Scan for the cell matching the given text and deliver its [x, y] coordinate at center. 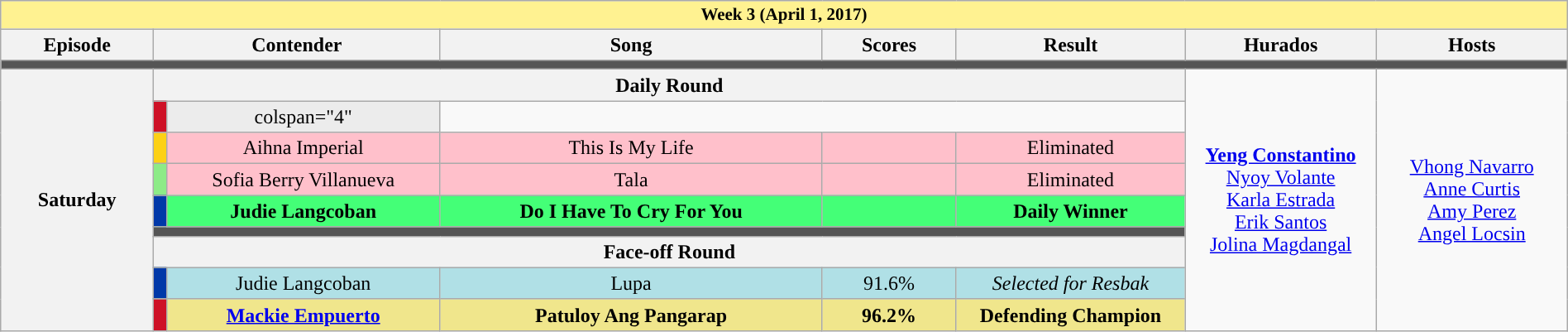
91.6% [889, 283]
colspan="4" [303, 117]
Scores [889, 45]
Yeng ConstantinoNyoy VolanteKarla EstradaErik SantosJolina Magdangal [1280, 200]
Defending Champion [1070, 315]
Aihna Imperial [303, 148]
Vhong NavarroAnne CurtisAmy PerezAngel Locsin [1472, 200]
Sofia Berry Villanueva [303, 180]
Daily Round [670, 85]
Saturday [78, 200]
96.2% [889, 315]
Hosts [1472, 45]
Daily Winner [1070, 211]
Selected for Resbak [1070, 283]
Tala [631, 180]
Result [1070, 45]
Hurados [1280, 45]
Face-off Round [670, 252]
Week 3 (April 1, 2017) [784, 15]
Mackie Empuerto [303, 315]
Do I Have To Cry For You [631, 211]
Contender [298, 45]
Episode [78, 45]
Lupa [631, 283]
Patuloy Ang Pangarap [631, 315]
Song [631, 45]
This Is My Life [631, 148]
